Detect which cell encompasses the target text, then output its [x, y] center coordinate. 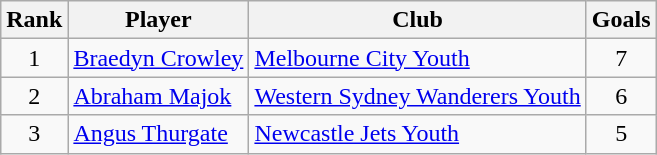
Angus Thurgate [158, 134]
5 [621, 134]
1 [34, 58]
2 [34, 96]
Braedyn Crowley [158, 58]
3 [34, 134]
Player [158, 20]
Rank [34, 20]
6 [621, 96]
7 [621, 58]
Melbourne City Youth [418, 58]
Newcastle Jets Youth [418, 134]
Western Sydney Wanderers Youth [418, 96]
Goals [621, 20]
Abraham Majok [158, 96]
Club [418, 20]
